Return (X, Y) of the center of cell containing provided text 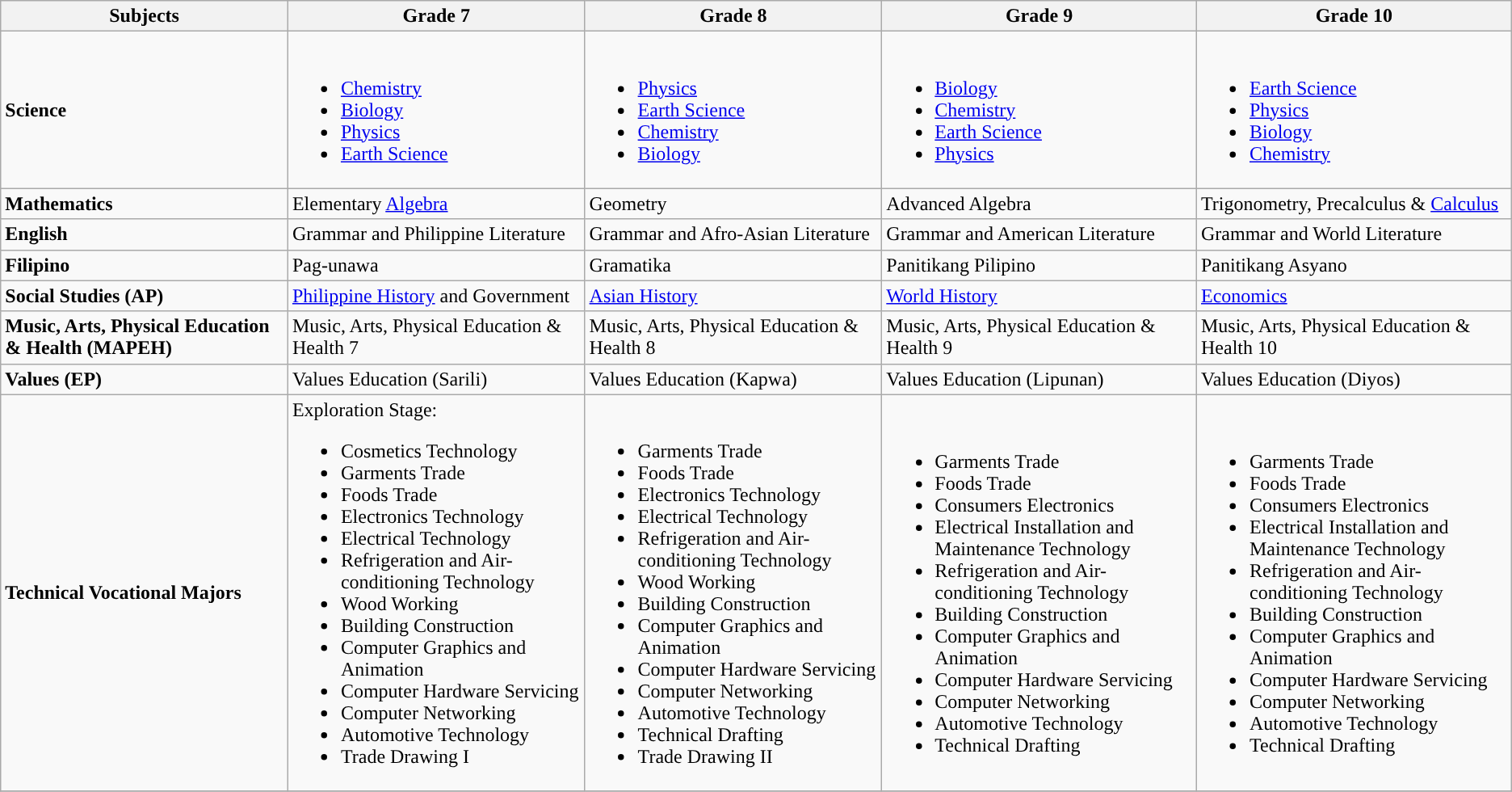
Gramatika (733, 265)
Science (145, 110)
English (145, 234)
Asian History (733, 296)
Values Education (Diyos) (1354, 379)
Values (EP) (145, 379)
ChemistryBiologyPhysicsEarth Science (436, 110)
Earth SciencePhysicsBiologyChemistry (1354, 110)
Mathematics (145, 204)
Music, Arts, Physical Education & Health (MAPEH) (145, 338)
Grammar and Philippine Literature (436, 234)
Grade 7 (436, 16)
Economics (1354, 296)
Geometry (733, 204)
Music, Arts, Physical Education & Health 10 (1354, 338)
BiologyChemistryEarth SciencePhysics (1039, 110)
Elementary Algebra (436, 204)
PhysicsEarth ScienceChemistryBiology (733, 110)
Values Education (Kapwa) (733, 379)
Pag-unawa (436, 265)
Grade 8 (733, 16)
Music, Arts, Physical Education & Health 8 (733, 338)
World History (1039, 296)
Grammar and World Literature (1354, 234)
Grammar and Afro-Asian Literature (733, 234)
Panitikang Pilipino (1039, 265)
Grammar and American Literature (1039, 234)
Grade 10 (1354, 16)
Values Education (Sarili) (436, 379)
Advanced Algebra (1039, 204)
Music, Arts, Physical Education & Health 9 (1039, 338)
Trigonometry, Precalculus & Calculus (1354, 204)
Panitikang Asyano (1354, 265)
Grade 9 (1039, 16)
Subjects (145, 16)
Social Studies (AP) (145, 296)
Values Education (Lipunan) (1039, 379)
Technical Vocational Majors (145, 593)
Filipino (145, 265)
Philippine History and Government (436, 296)
Music, Arts, Physical Education & Health 7 (436, 338)
